Output the [x, y] coordinate of the center of the cell containing the given text.  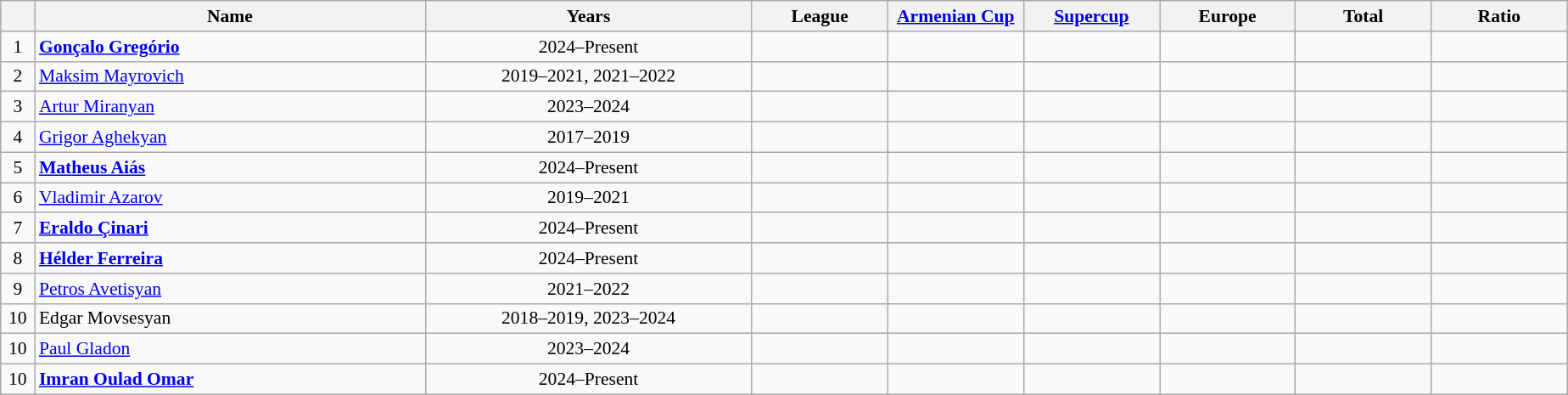
Grigor Aghekyan [230, 138]
Petros Avetisyan [230, 289]
Artur Miranyan [230, 107]
League [820, 16]
Vladimir Azarov [230, 198]
2021–2022 [589, 289]
Maksim Mayrovich [230, 76]
Matheus Aiás [230, 167]
3 [18, 107]
2018–2019, 2023–2024 [589, 319]
Europe [1227, 16]
2019–2021 [589, 198]
Imran Oulad Omar [230, 380]
Total [1364, 16]
8 [18, 258]
Ratio [1499, 16]
Edgar Movsesyan [230, 319]
Supercup [1091, 16]
Gonçalo Gregório [230, 47]
1 [18, 47]
9 [18, 289]
Eraldo Çinari [230, 229]
Armenian Cup [955, 16]
Paul Gladon [230, 349]
4 [18, 138]
5 [18, 167]
2019–2021, 2021–2022 [589, 76]
2017–2019 [589, 138]
Name [230, 16]
7 [18, 229]
Years [589, 16]
2 [18, 76]
Hélder Ferreira [230, 258]
6 [18, 198]
